Extract the (X, Y) coordinate from the center of the cell holding the provided text.  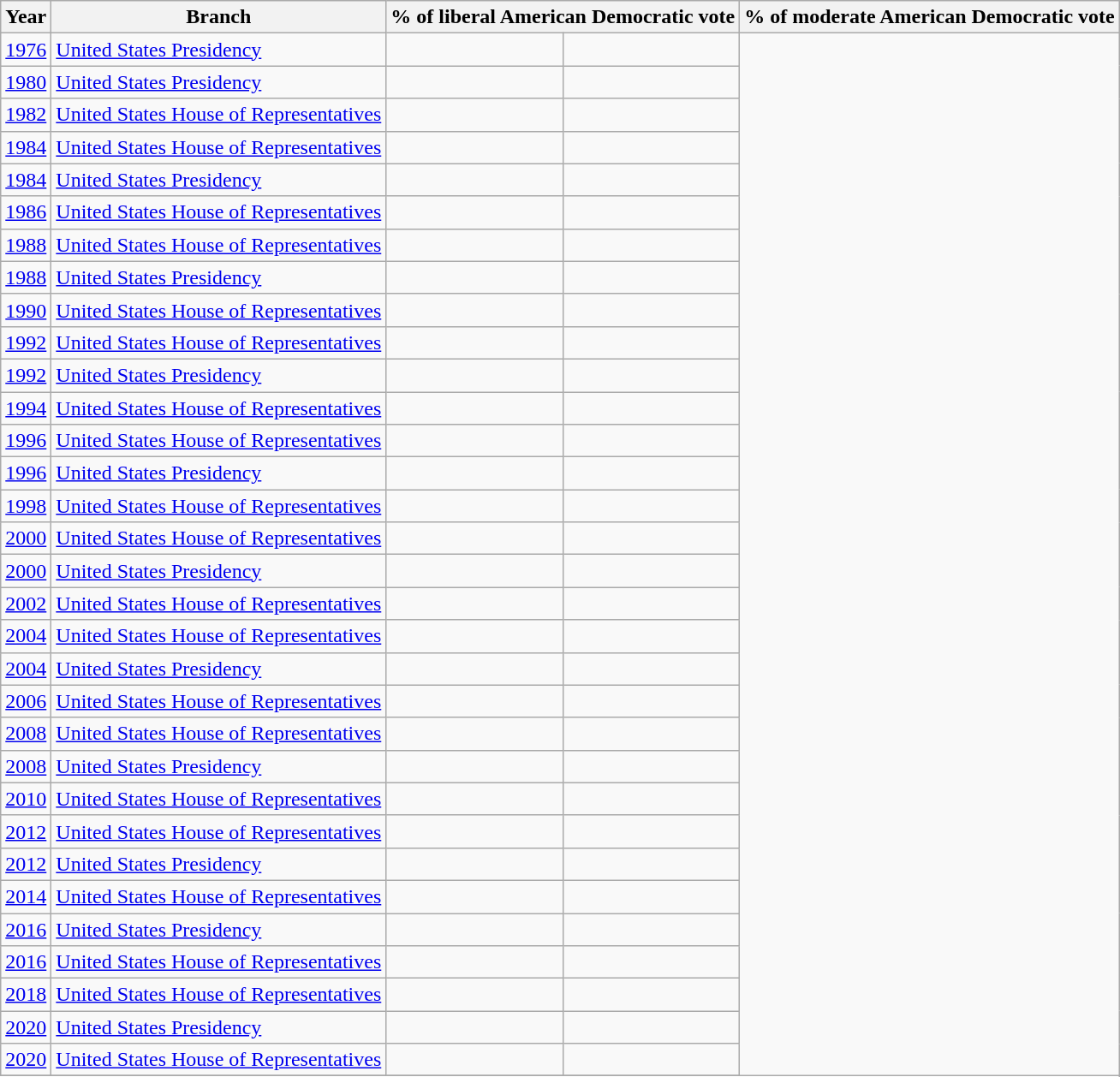
1990 (26, 310)
1986 (26, 212)
% of liberal American Democratic vote (563, 17)
2014 (26, 896)
2018 (26, 995)
1976 (26, 50)
2010 (26, 799)
Year (26, 17)
1998 (26, 506)
1994 (26, 408)
% of moderate American Democratic vote (930, 17)
1980 (26, 82)
2002 (26, 604)
2006 (26, 701)
1982 (26, 115)
Branch (219, 17)
